Detect which cell encompasses the target text, then output its (X, Y) center coordinate. 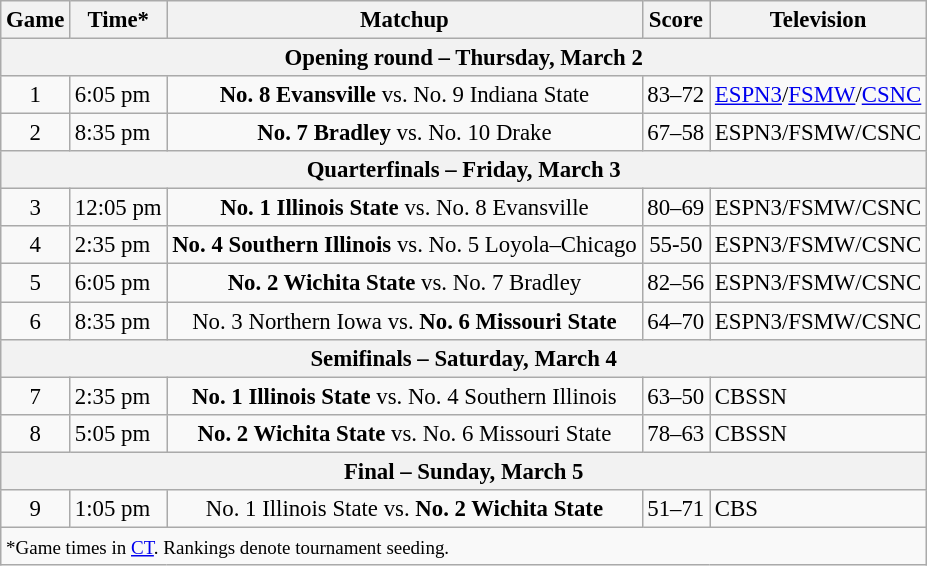
No. 1 Illinois State vs. No. 4 Southern Illinois (404, 396)
83–72 (676, 95)
No. 2 Wichita State vs. No. 6 Missouri State (404, 433)
Quarterfinals – Friday, March 3 (464, 170)
1:05 pm (118, 509)
4 (36, 245)
12:05 pm (118, 208)
64–70 (676, 321)
Time* (118, 20)
Semifinals – Saturday, March 4 (464, 358)
67–58 (676, 133)
8 (36, 433)
No. 1 Illinois State vs. No. 2 Wichita State (404, 509)
80–69 (676, 208)
78–63 (676, 433)
Game (36, 20)
2 (36, 133)
*Game times in CT. Rankings denote tournament seeding. (464, 546)
No. 2 Wichita State vs. No. 7 Bradley (404, 283)
No. 7 Bradley vs. No. 10 Drake (404, 133)
5 (36, 283)
51–71 (676, 509)
No. 3 Northern Iowa vs. No. 6 Missouri State (404, 321)
No. 8 Evansville vs. No. 9 Indiana State (404, 95)
CBS (818, 509)
No. 1 Illinois State vs. No. 8 Evansville (404, 208)
9 (36, 509)
No. 4 Southern Illinois vs. No. 5 Loyola–Chicago (404, 245)
5:05 pm (118, 433)
63–50 (676, 396)
55-50 (676, 245)
7 (36, 396)
82–56 (676, 283)
3 (36, 208)
Television (818, 20)
Matchup (404, 20)
6 (36, 321)
Final – Sunday, March 5 (464, 471)
1 (36, 95)
Opening round – Thursday, March 2 (464, 58)
Score (676, 20)
